Determine the [x, y] coordinate at the center of the cell enclosing the given text.  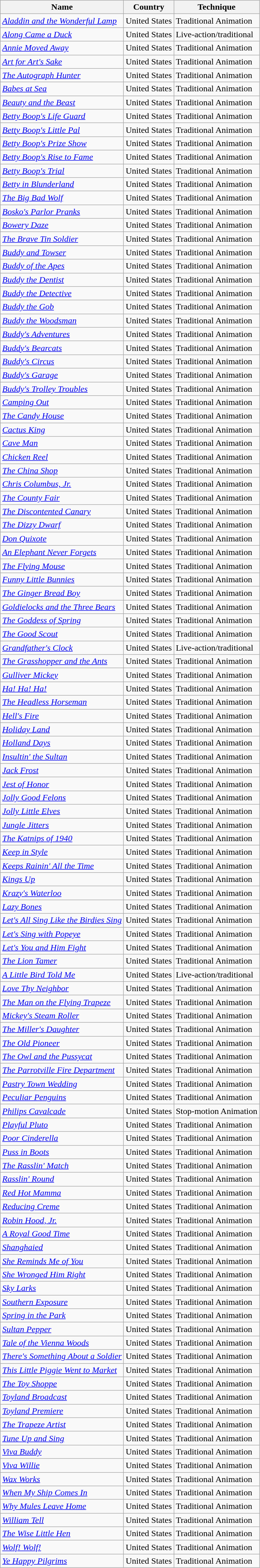
Babes at Sea [62, 89]
Buddy's Adventures [62, 334]
Gulliver Mickey [62, 675]
The Trapeze Artist [62, 1424]
The Autograph Hunter [62, 75]
The Brave Tin Soldier [62, 239]
Betty Boop's Rise to Fame [62, 157]
Puss in Boots [62, 1152]
Betty Boop's Prize Show [62, 143]
Annie Moved Away [62, 48]
Toyland Premiere [62, 1411]
Insultin' the Sultan [62, 757]
Let's All Sing Like the Birdies Sing [62, 920]
The Miller's Daughter [62, 1029]
Shanghaied [62, 1247]
Sultan Pepper [62, 1329]
The Rasslin' Match [62, 1166]
Wax Works [62, 1479]
Tale of the Vienna Woods [62, 1343]
Love Thy Neighbor [62, 988]
Viva Buddy [62, 1452]
Kings Up [62, 879]
Ye Happy Pilgrims [62, 1561]
Jack Frost [62, 770]
A Royal Good Time [62, 1234]
Cactus King [62, 430]
Don Quixote [62, 539]
Tune Up and Sing [62, 1438]
Reducing Creme [62, 1206]
The Wise Little Hen [62, 1534]
Holland Days [62, 743]
Buddy's Bearcats [62, 348]
Viva Willie [62, 1465]
The Headless Horseman [62, 702]
Ha! Ha! Ha! [62, 689]
The Lion Tamer [62, 961]
Jolly Little Elves [62, 811]
Goldielocks and the Three Bears [62, 607]
Wolf! Wolf! [62, 1547]
Spring in the Park [62, 1316]
Cave Man [62, 443]
An Elephant Never Forgets [62, 552]
The China Shop [62, 471]
Jest of Honor [62, 784]
She Reminds Me of You [62, 1261]
The Ginger Bread Boy [62, 593]
Betty Boop's Trial [62, 171]
Rasslin' Round [62, 1179]
She Wronged Him Right [62, 1275]
Bowery Daze [62, 225]
Let's You and Him Fight [62, 947]
The Goddess of Spring [62, 621]
The Dizzy Dwarf [62, 525]
Holiday Land [62, 729]
Name [62, 7]
Funny Little Bunnies [62, 579]
Buddy the Gob [62, 307]
Robin Hood, Jr. [62, 1220]
Art for Art's Sake [62, 62]
The Good Scout [62, 634]
The Discontented Canary [62, 511]
Stop-motion Animation [217, 1111]
Keep in Style [62, 852]
The Big Bad Wolf [62, 198]
Red Hot Mamma [62, 1193]
Why Mules Leave Home [62, 1506]
William Tell [62, 1520]
Bosko's Parlor Pranks [62, 212]
Hell's Fire [62, 716]
When My Ship Comes In [62, 1493]
Buddy's Garage [62, 375]
Let's Sing with Popeye [62, 934]
Beauty and the Beast [62, 102]
The County Fair [62, 498]
Chris Columbus, Jr. [62, 484]
Buddy and Towser [62, 252]
The Owl and the Pussycat [62, 1057]
Buddy's Trolley Troubles [62, 389]
Krazy's Waterloo [62, 893]
Poor Cinderella [62, 1138]
There's Something About a Soldier [62, 1356]
Playful Pluto [62, 1125]
The Parrotville Fire Department [62, 1070]
Buddy of the Apes [62, 266]
Toyland Broadcast [62, 1397]
A Little Bird Told Me [62, 975]
Betty Boop's Life Guard [62, 116]
Mickey's Steam Roller [62, 1015]
Lazy Bones [62, 907]
Buddy the Dentist [62, 280]
Philips Cavalcade [62, 1111]
Along Came a Duck [62, 34]
Jungle Jitters [62, 825]
Camping Out [62, 402]
Technique [217, 7]
This Little Piggie Went to Market [62, 1370]
Betty Boop's Little Pal [62, 130]
Pastry Town Wedding [62, 1084]
Buddy's Circus [62, 361]
Country [149, 7]
Keeps Rainin' All the Time [62, 866]
The Toy Shoppe [62, 1384]
The Grasshopper and the Ants [62, 661]
The Katnips of 1940 [62, 839]
Peculiar Penguins [62, 1097]
The Candy House [62, 416]
Betty in Blunderland [62, 184]
Southern Exposure [62, 1302]
The Man on the Flying Trapeze [62, 1002]
Sky Larks [62, 1288]
Chicken Reel [62, 457]
Grandfather's Clock [62, 648]
Buddy the Detective [62, 293]
Buddy the Woodsman [62, 320]
The Flying Mouse [62, 566]
The Old Pioneer [62, 1043]
Aladdin and the Wonderful Lamp [62, 21]
Jolly Good Felons [62, 797]
